Return the (x, y) coordinate for the center point of the cell that contains the specified text.  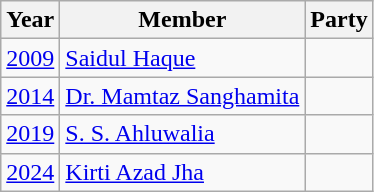
2019 (30, 134)
Member (182, 20)
2014 (30, 96)
S. S. Ahluwalia (182, 134)
2009 (30, 58)
2024 (30, 172)
Party (339, 20)
Dr. Mamtaz Sanghamita (182, 96)
Saidul Haque (182, 58)
Year (30, 20)
Kirti Azad Jha (182, 172)
